Return the (x, y) coordinate for the center point of the cell that contains the specified text.  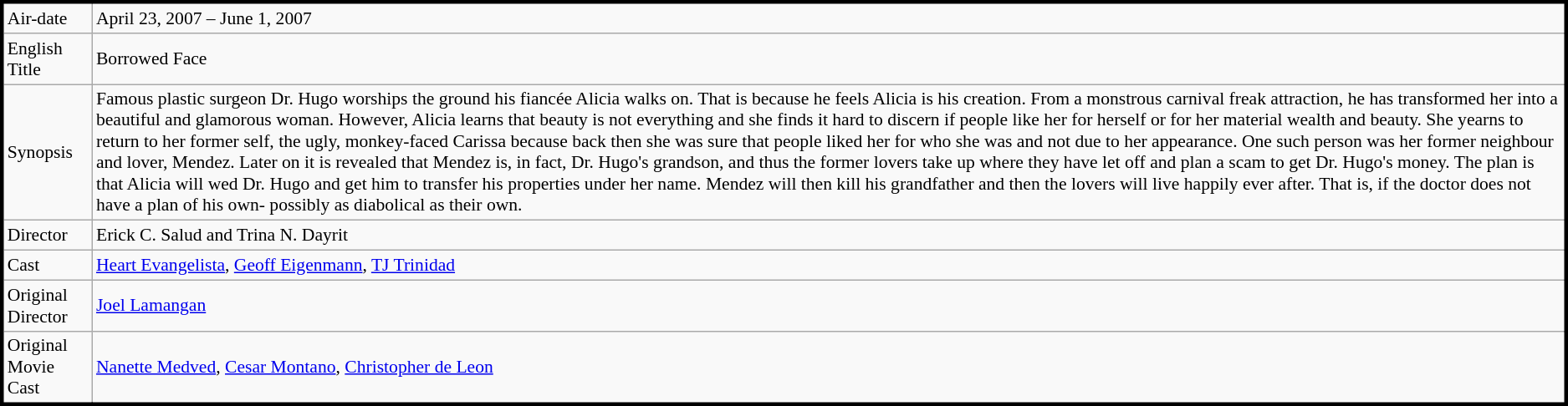
Joel Lamangan (829, 306)
Nanette Medved, Cesar Montano, Christopher de Leon (829, 368)
Erick C. Salud and Trina N. Dayrit (829, 236)
Heart Evangelista, Geoff Eigenmann, TJ Trinidad (829, 266)
Air-date (47, 18)
April 23, 2007 – June 1, 2007 (829, 18)
Borrowed Face (829, 58)
English Title (47, 58)
Director (47, 236)
Synopsis (47, 152)
Cast (47, 266)
Original Movie Cast (47, 368)
Original Director (47, 306)
